Return the [x, y] coordinate for the center point of the cell that contains the specified text.  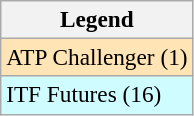
Legend [97, 19]
ITF Futures (16) [97, 95]
ATP Challenger (1) [97, 57]
